For the text-containing cell, return its midpoint in [X, Y] coordinate format. 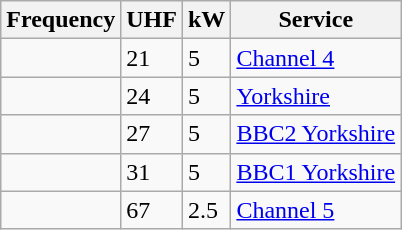
31 [152, 172]
Yorkshire [316, 96]
67 [152, 210]
kW [206, 20]
Service [316, 20]
BBC1 Yorkshire [316, 172]
Frequency [61, 20]
BBC2 Yorkshire [316, 134]
21 [152, 58]
24 [152, 96]
UHF [152, 20]
2.5 [206, 210]
27 [152, 134]
Channel 5 [316, 210]
Channel 4 [316, 58]
